Locate the cell with the specified text and output its [x, y] center coordinate. 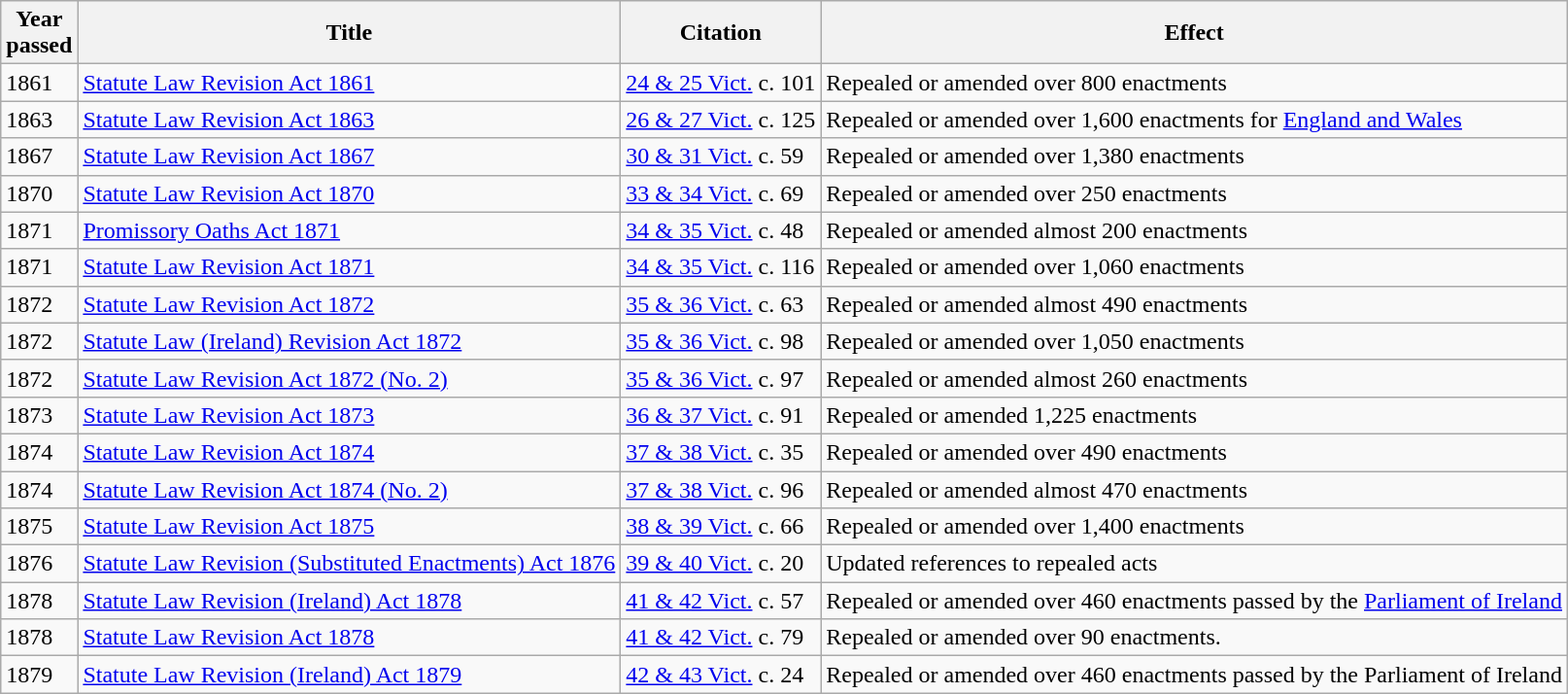
Yearpassed [39, 33]
1879 [39, 675]
Repealed or amended over 800 enactments [1195, 83]
38 & 39 Vict. c. 66 [721, 527]
Statute Law Revision (Substituted Enactments) Act 1876 [350, 564]
Promissory Oaths Act 1871 [350, 230]
1873 [39, 415]
1875 [39, 527]
Statute Law Revision Act 1875 [350, 527]
Statute Law Revision Act 1874 (No. 2) [350, 489]
Statute Law Revision Act 1871 [350, 267]
Statute Law Revision (Ireland) Act 1879 [350, 675]
1867 [39, 156]
Repealed or amended over 1,060 enactments [1195, 267]
42 & 43 Vict. c. 24 [721, 675]
Statute Law Revision Act 1861 [350, 83]
Repealed or amended almost 200 enactments [1195, 230]
Repealed or amended over 490 enactments [1195, 452]
Repealed or amended almost 470 enactments [1195, 489]
24 & 25 Vict. c. 101 [721, 83]
Effect [1195, 33]
1863 [39, 120]
37 & 38 Vict. c. 35 [721, 452]
Repealed or amended over 1,380 enactments [1195, 156]
36 & 37 Vict. c. 91 [721, 415]
35 & 36 Vict. c. 97 [721, 378]
Statute Law (Ireland) Revision Act 1872 [350, 341]
Statute Law Revision Act 1872 [350, 304]
Repealed or amended over 250 enactments [1195, 193]
Repealed or amended over 1,600 enactments for England and Wales [1195, 120]
35 & 36 Vict. c. 63 [721, 304]
41 & 42 Vict. c. 79 [721, 638]
Citation [721, 33]
41 & 42 Vict. c. 57 [721, 601]
Statute Law Revision Act 1867 [350, 156]
Statute Law Revision (Ireland) Act 1878 [350, 601]
1870 [39, 193]
Statute Law Revision Act 1873 [350, 415]
Statute Law Revision Act 1874 [350, 452]
Updated references to repealed acts [1195, 564]
Statute Law Revision Act 1863 [350, 120]
37 & 38 Vict. c. 96 [721, 489]
Repealed or amended over 1,400 enactments [1195, 527]
Statute Law Revision Act 1872 (No. 2) [350, 378]
Repealed or amended almost 490 enactments [1195, 304]
1861 [39, 83]
30 & 31 Vict. c. 59 [721, 156]
Repealed or amended over 90 enactments. [1195, 638]
33 & 34 Vict. c. 69 [721, 193]
Repealed or amended almost 260 enactments [1195, 378]
26 & 27 Vict. c. 125 [721, 120]
34 & 35 Vict. c. 116 [721, 267]
Repealed or amended over 1,050 enactments [1195, 341]
1876 [39, 564]
Repealed or amended 1,225 enactments [1195, 415]
Statute Law Revision Act 1878 [350, 638]
Statute Law Revision Act 1870 [350, 193]
34 & 35 Vict. c. 48 [721, 230]
35 & 36 Vict. c. 98 [721, 341]
Title [350, 33]
39 & 40 Vict. c. 20 [721, 564]
